Determine the [X, Y] coordinate at the center of the cell enclosing the given text.  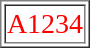
A1234 [45, 24]
